Locate the cell with the specified text and output its (X, Y) center coordinate. 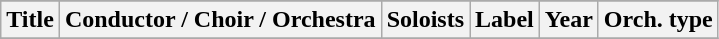
Title (30, 20)
Label (505, 20)
Conductor / Choir / Orchestra (220, 20)
Soloists (425, 20)
Year (568, 20)
Orch. type (658, 20)
